Capture the cell that displays the provided text and extract its [X, Y] central coordinate. 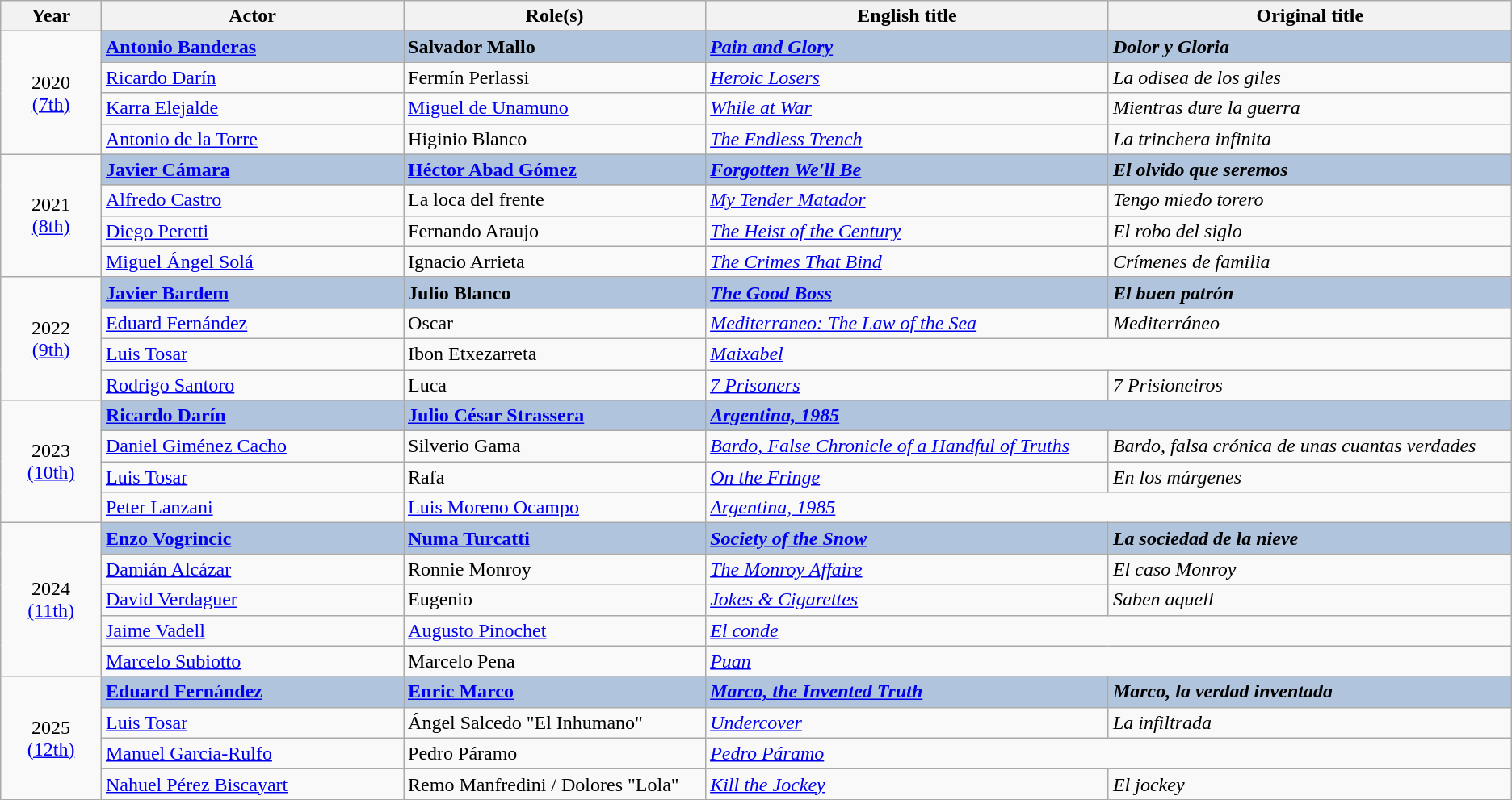
Kill the Jockey [908, 784]
2021(8th) [52, 216]
Marcelo Subiotto [252, 661]
2022(9th) [52, 338]
El caso Monroy [1310, 569]
The Heist of the Century [908, 231]
Silverio Gama [555, 446]
2024(11th) [52, 600]
Dolor y Gloria [1310, 47]
El robo del siglo [1310, 231]
7 Prisioneiros [1310, 385]
Higinio Blanco [555, 139]
Oscar [555, 323]
Javier Cámara [252, 170]
Ronnie Monroy [555, 569]
Miguel Ángel Solá [252, 262]
Fermín Perlassi [555, 77]
The Endless Trench [908, 139]
The Monroy Affaire [908, 569]
Salvador Mallo [555, 47]
Ángel Salcedo "El Inhumano" [555, 723]
Mientras dure la guerra [1310, 108]
Actor [252, 16]
Enric Marco [555, 692]
La infiltrada [1310, 723]
Numa Turcatti [555, 538]
Crímenes de familia [1310, 262]
Miguel de Unamuno [555, 108]
My Tender Matador [908, 200]
Remo Manfredini / Dolores "Lola" [555, 784]
Year [52, 16]
Manuel Garcia-Rulfo [252, 753]
Javier Bardem [252, 292]
La odisea de los giles [1310, 77]
On the Fringe [908, 477]
Puan [1109, 661]
Damián Alcázar [252, 569]
Héctor Abad Gómez [555, 170]
Marcelo Pena [555, 661]
Mediterráneo [1310, 323]
Enzo Vogrincic [252, 538]
Luis Moreno Ocampo [555, 508]
Peter Lanzani [252, 508]
Undercover [908, 723]
Jaime Vadell [252, 630]
Jokes & Cigarettes [908, 600]
Alfredo Castro [252, 200]
La sociedad de la nieve [1310, 538]
While at War [908, 108]
Karra Elejalde [252, 108]
La trinchera infinita [1310, 139]
Bardo, falsa crónica de unas cuantas verdades [1310, 446]
Nahuel Pérez Biscayart [252, 784]
Bardo, False Chronicle of a Handful of Truths [908, 446]
Marco, la verdad inventada [1310, 692]
Antonio de la Torre [252, 139]
Society of the Snow [908, 538]
Saben aquell [1310, 600]
La loca del frente [555, 200]
2025(12th) [52, 738]
Ibon Etxezarreta [555, 354]
Julio César Strassera [555, 416]
The Crimes That Bind [908, 262]
The Good Boss [908, 292]
Ignacio Arrieta [555, 262]
Role(s) [555, 16]
El buen patrón [1310, 292]
Rodrigo Santoro [252, 385]
David Verdaguer [252, 600]
Daniel Giménez Cacho [252, 446]
English title [908, 16]
El conde [1109, 630]
El jockey [1310, 784]
Augusto Pinochet [555, 630]
Pain and Glory [908, 47]
Rafa [555, 477]
Original title [1310, 16]
Marco, the Invented Truth [908, 692]
En los márgenes [1310, 477]
7 Prisoners [908, 385]
Fernando Araujo [555, 231]
Maixabel [1109, 354]
Tengo miedo torero [1310, 200]
Mediterraneo: The Law of the Sea [908, 323]
El olvido que seremos [1310, 170]
Diego Peretti [252, 231]
Antonio Banderas [252, 47]
2023(10th) [52, 462]
Eugenio [555, 600]
2020(7th) [52, 93]
Forgotten We'll Be [908, 170]
Luca [555, 385]
Heroic Losers [908, 77]
Julio Blanco [555, 292]
